Return the (x, y) coordinate for the center point of the cell that contains the specified text.  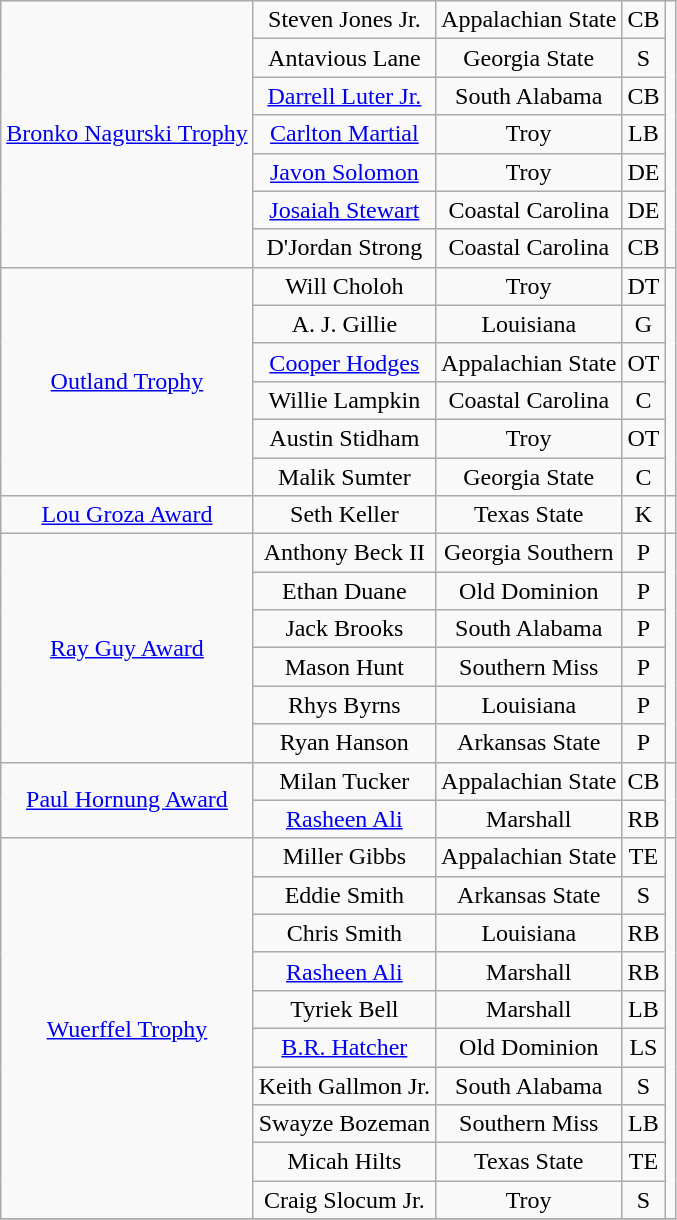
Carlton Martial (344, 134)
Outland Trophy (127, 381)
Micah Hilts (344, 1162)
Georgia Southern (529, 553)
Chris Smith (344, 933)
Rhys Byrns (344, 705)
Eddie Smith (344, 895)
Malik Sumter (344, 477)
Miller Gibbs (344, 857)
Darrell Luter Jr. (344, 96)
Jack Brooks (344, 629)
Willie Lampkin (344, 400)
DT (644, 286)
Lou Groza Award (127, 515)
Craig Slocum Jr. (344, 1200)
Austin Stidham (344, 438)
Milan Tucker (344, 781)
Steven Jones Jr. (344, 20)
Antavious Lane (344, 58)
Anthony Beck II (344, 553)
Ethan Duane (344, 591)
K (644, 515)
Wuerffel Trophy (127, 1028)
Paul Hornung Award (127, 800)
Javon Solomon (344, 172)
LS (644, 1047)
Swayze Bozeman (344, 1124)
Keith Gallmon Jr. (344, 1085)
A. J. Gillie (344, 324)
G (644, 324)
Tyriek Bell (344, 1009)
Bronko Nagurski Trophy (127, 134)
B.R. Hatcher (344, 1047)
Ryan Hanson (344, 743)
Ray Guy Award (127, 648)
Will Choloh (344, 286)
Josaiah Stewart (344, 210)
D'Jordan Strong (344, 248)
Seth Keller (344, 515)
Cooper Hodges (344, 362)
Mason Hunt (344, 667)
